Scan for the cell matching the given text and deliver its [x, y] coordinate at center. 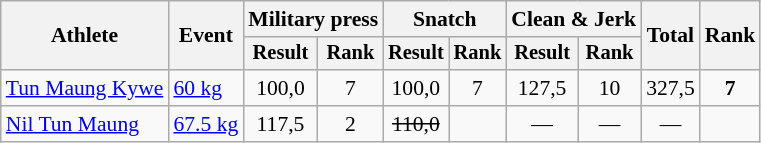
117,5 [280, 124]
Event [206, 36]
Snatch [444, 19]
10 [610, 88]
327,5 [670, 88]
127,5 [542, 88]
110,0 [416, 124]
Tun Maung Kywe [85, 88]
Athlete [85, 36]
60 kg [206, 88]
Military press [313, 19]
Total [670, 36]
Clean & Jerk [574, 19]
67.5 kg [206, 124]
Nil Tun Maung [85, 124]
2 [350, 124]
